Detect which cell encompasses the target text, then output its [x, y] center coordinate. 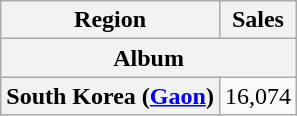
Album [149, 58]
Sales [258, 20]
South Korea (Gaon) [110, 96]
16,074 [258, 96]
Region [110, 20]
